Determine the [X, Y] coordinate at the center of the cell enclosing the given text.  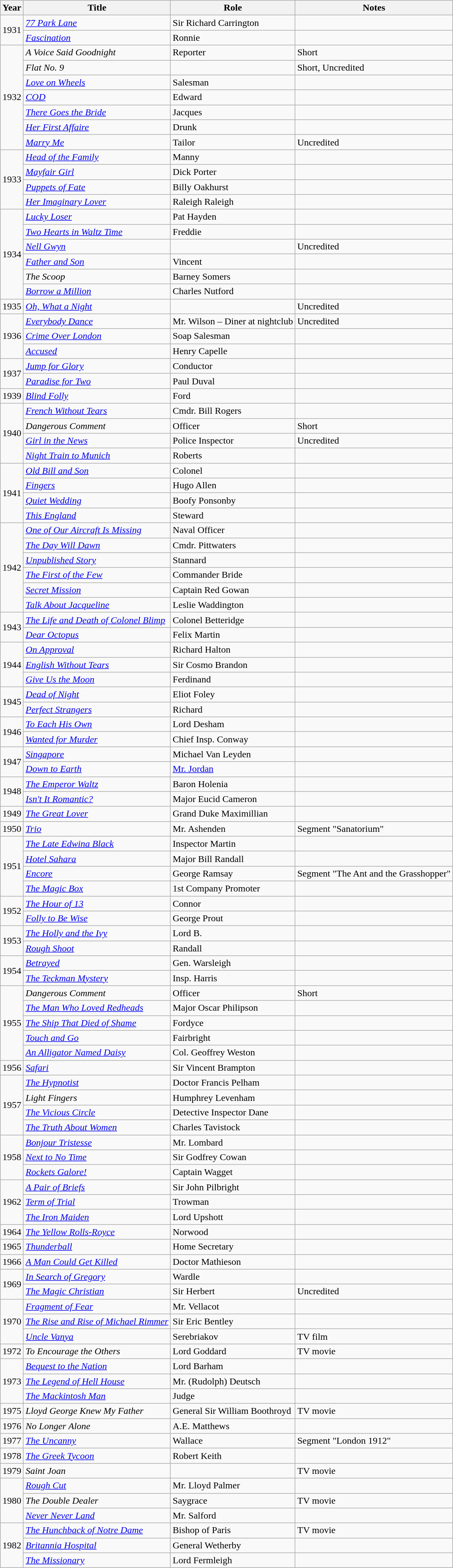
Soap Salesman [233, 336]
Down to Earth [97, 769]
1962 [12, 1202]
1957 [12, 1105]
1954 [12, 971]
Lord Upshott [233, 1217]
Mr. Ashenden [233, 829]
Short, Uncredited [374, 67]
Fragment of Fear [97, 1306]
Crime Over London [97, 336]
Norwood [233, 1232]
Major Oscar Philipson [233, 1008]
Insp. Harris [233, 978]
Police Inspector [233, 441]
1975 [12, 1411]
Drunk [233, 127]
Saygrace [233, 1501]
A Man Could Get Killed [97, 1262]
Major Bill Randall [233, 859]
Rough Shoot [97, 948]
Major Eucid Cameron [233, 799]
Sir Cosmo Brandon [233, 665]
Ronnie [233, 38]
Leslie Waddington [233, 605]
The Hour of 13 [97, 903]
Betrayed [97, 963]
COD [97, 97]
Eliot Foley [233, 695]
1973 [12, 1381]
Edward [233, 97]
Billy Oakhurst [233, 187]
1982 [12, 1545]
1966 [12, 1262]
Boofy Ponsonby [233, 500]
Blind Folly [97, 396]
The Missionary [97, 1560]
1950 [12, 829]
Charles Tavistock [233, 1127]
Title [97, 8]
Richard [233, 709]
Serebriakov [233, 1336]
Nell Gwyn [97, 247]
Cmdr. Bill Rogers [233, 411]
Wanted for Murder [97, 739]
Sir John Pilbright [233, 1187]
Lord Fermleigh [233, 1560]
Encore [97, 873]
The Rise and Rise of Michael Rimmer [97, 1321]
Dear Octopus [97, 635]
The Ship That Died of Shame [97, 1023]
Barney Somers [233, 276]
Fascination [97, 38]
Doctor Francis Pelham [233, 1082]
The Man Who Loved Redheads [97, 1008]
Girl in the News [97, 441]
Steward [233, 515]
1955 [12, 1023]
Segment "The Ant and the Grasshopper" [374, 873]
1944 [12, 664]
1934 [12, 254]
1976 [12, 1426]
Singapore [97, 754]
Manny [233, 157]
The Truth About Women [97, 1127]
The Legend of Hell House [97, 1381]
Lord Goddard [233, 1351]
English Without Tears [97, 665]
1939 [12, 396]
General Sir William Boothroyd [233, 1411]
Dead of Night [97, 695]
Bishop of Paris [233, 1530]
No Longer Alone [97, 1426]
Borrow a Million [97, 291]
Segment "London 1912" [374, 1441]
The Magic Christian [97, 1292]
Wardle [233, 1277]
Colonel [233, 471]
The Greek Tycoon [97, 1456]
1969 [12, 1284]
One of Our Aircraft Is Missing [97, 530]
1941 [12, 493]
General Wetherby [233, 1545]
Gen. Warsleigh [233, 963]
Robert Keith [233, 1456]
Notes [374, 8]
1964 [12, 1232]
A Voice Said Goodnight [97, 53]
The Teckman Mystery [97, 978]
1980 [12, 1501]
Fairbright [233, 1038]
Sir Eric Bentley [233, 1321]
Henry Capelle [233, 351]
Paradise for Two [97, 381]
1932 [12, 97]
Captain Red Gowan [233, 590]
A.E. Matthews [233, 1426]
Commander Bride [233, 575]
Accused [97, 351]
Perfect Strangers [97, 709]
The Yellow Rolls-Royce [97, 1232]
Colonel Betteridge [233, 620]
77 Park Lane [97, 23]
Mr. (Rudolph) Deutsch [233, 1381]
Dick Porter [233, 172]
Isn't It Romantic? [97, 799]
Old Bill and Son [97, 471]
Home Secretary [233, 1247]
Naval Officer [233, 530]
Sir Herbert [233, 1292]
Term of Trial [97, 1202]
Thunderball [97, 1247]
Secret Mission [97, 590]
Love on Wheels [97, 82]
The Magic Box [97, 888]
Rough Cut [97, 1486]
Hotel Sahara [97, 859]
Lucky Loser [97, 217]
George Ramsay [233, 873]
Tailor [233, 142]
Safari [97, 1068]
Sir Vincent Brampton [233, 1068]
Two Hearts in Waltz Time [97, 232]
Oh, What a Night [97, 306]
1942 [12, 568]
Roberts [233, 456]
Conductor [233, 366]
To Each His Own [97, 724]
The Uncanny [97, 1441]
The Holly and the Ivy [97, 933]
1953 [12, 941]
The First of the Few [97, 575]
Mr. Lombard [233, 1142]
Britannia Hospital [97, 1545]
Night Train to Munich [97, 456]
1933 [12, 179]
Raleigh Raleigh [233, 202]
1945 [12, 702]
Grand Duke Maximillian [233, 814]
An Alligator Named Daisy [97, 1053]
1940 [12, 433]
Michael Van Leyden [233, 754]
The Great Lover [97, 814]
Marry Me [97, 142]
Hugo Allen [233, 486]
Her Imaginary Lover [97, 202]
The Vicious Circle [97, 1112]
There Goes the Bride [97, 112]
Rockets Galore! [97, 1172]
In Search of Gregory [97, 1277]
The Iron Maiden [97, 1217]
1970 [12, 1321]
Mr. Lloyd Palmer [233, 1486]
Mayfair Girl [97, 172]
Randall [233, 948]
1972 [12, 1351]
The Mackintosh Man [97, 1396]
Vincent [233, 262]
1958 [12, 1157]
Segment "Sanatorium" [374, 829]
The Day Will Dawn [97, 545]
Flat No. 9 [97, 67]
TV film [374, 1336]
The Life and Death of Colonel Blimp [97, 620]
Humphrey Levenham [233, 1097]
French Without Tears [97, 411]
Detective Inspector Dane [233, 1112]
Trio [97, 829]
George Prout [233, 919]
1946 [12, 732]
The Scoop [97, 276]
Mr. Wilson – Diner at nightclub [233, 321]
Jacques [233, 112]
Chief Insp. Conway [233, 739]
Give Us the Moon [97, 680]
Ford [233, 396]
Next to No Time [97, 1157]
Col. Geoffrey Weston [233, 1053]
The Emperor Waltz [97, 784]
1949 [12, 814]
Never Never Land [97, 1515]
Paul Duval [233, 381]
Talk About Jacqueline [97, 605]
Saint Joan [97, 1471]
Mr. Jordan [233, 769]
1935 [12, 306]
This England [97, 515]
Puppets of Fate [97, 187]
1965 [12, 1247]
1952 [12, 911]
Everybody Dance [97, 321]
Charles Nutford [233, 291]
Bonjour Tristesse [97, 1142]
Richard Halton [233, 649]
Stannard [233, 560]
Lord B. [233, 933]
Pat Hayden [233, 217]
1936 [12, 336]
Head of the Family [97, 157]
Salesman [233, 82]
1979 [12, 1471]
Cmdr. Pittwaters [233, 545]
Mr. Vellacot [233, 1306]
1951 [12, 866]
To Encourage the Others [97, 1351]
Fingers [97, 486]
The Late Edwina Black [97, 844]
Connor [233, 903]
Bequest to the Nation [97, 1366]
1931 [12, 30]
Lord Barham [233, 1366]
Touch and Go [97, 1038]
The Hypnotist [97, 1082]
Quiet Wedding [97, 500]
Father and Son [97, 262]
1937 [12, 373]
Fordyce [233, 1023]
Mr. Salford [233, 1515]
Trowman [233, 1202]
A Pair of Briefs [97, 1187]
1st Company Promoter [233, 888]
1956 [12, 1068]
1978 [12, 1456]
1943 [12, 627]
Year [12, 8]
Doctor Mathieson [233, 1262]
1977 [12, 1441]
Lloyd George Knew My Father [97, 1411]
Baron Holenia [233, 784]
Felix Martin [233, 635]
Wallace [233, 1441]
Captain Wagget [233, 1172]
Freddie [233, 232]
The Double Dealer [97, 1501]
Sir Godfrey Cowan [233, 1157]
The Hunchback of Notre Dame [97, 1530]
1948 [12, 791]
Unpublished Story [97, 560]
Her First Affaire [97, 127]
Judge [233, 1396]
1947 [12, 762]
Jump for Glory [97, 366]
Sir Richard Carrington [233, 23]
On Approval [97, 649]
Role [233, 8]
Light Fingers [97, 1097]
Uncle Vanya [97, 1336]
Lord Desham [233, 724]
Folly to Be Wise [97, 919]
Inspector Martin [233, 844]
Reporter [233, 53]
Ferdinand [233, 680]
